For the text-containing cell, return its midpoint in (x, y) coordinate format. 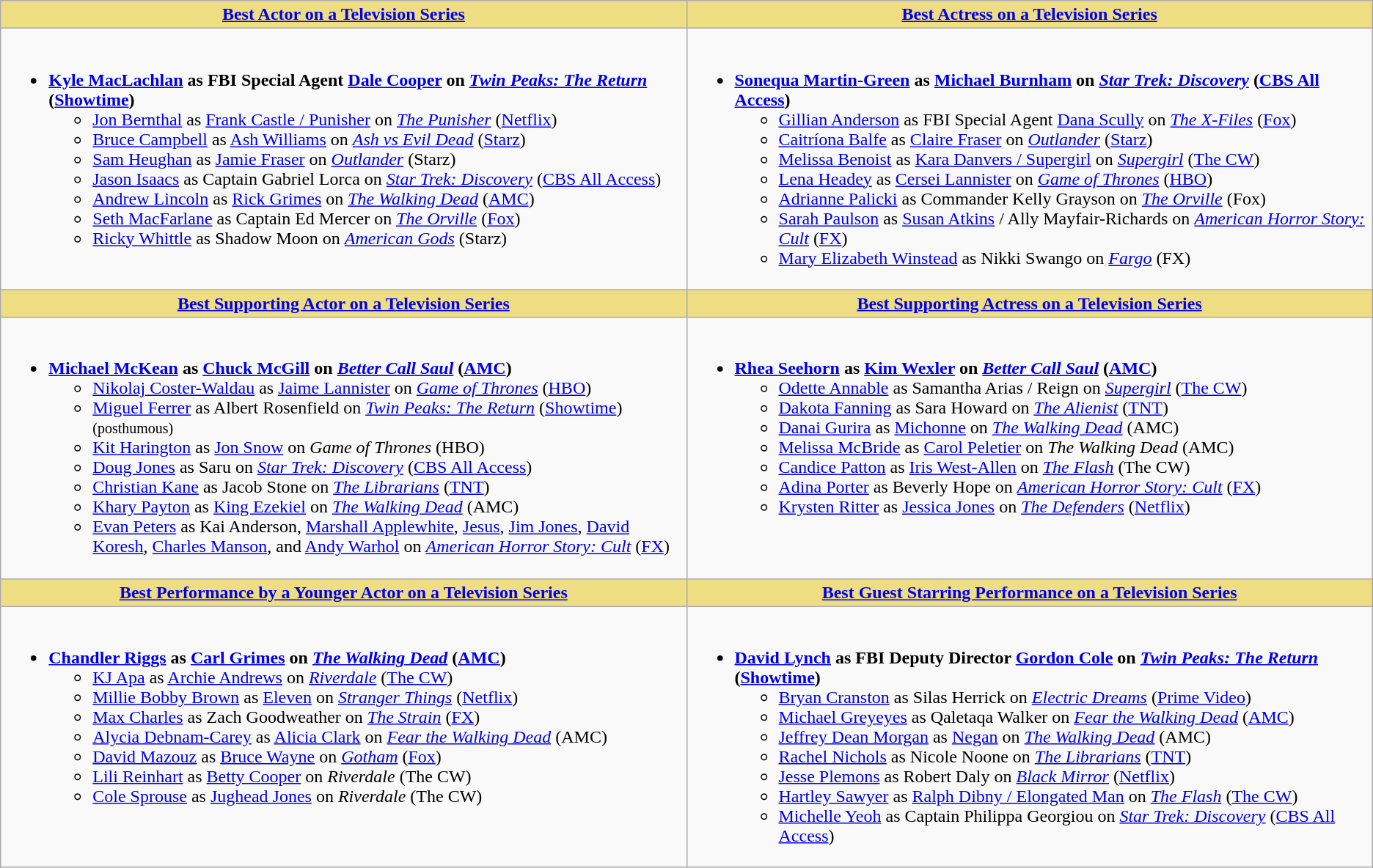
Best Performance by a Younger Actor on a Television Series (343, 592)
Best Actress on a Television Series (1030, 15)
Best Supporting Actor on a Television Series (343, 304)
Best Supporting Actress on a Television Series (1030, 304)
Best Guest Starring Performance on a Television Series (1030, 592)
Best Actor on a Television Series (343, 15)
